Scan for the cell matching the given text and deliver its (x, y) coordinate at center. 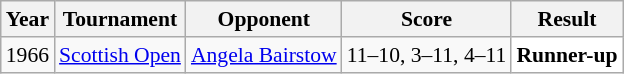
1966 (28, 55)
Score (427, 19)
Opponent (264, 19)
Tournament (120, 19)
Result (566, 19)
Year (28, 19)
Angela Bairstow (264, 55)
Scottish Open (120, 55)
11–10, 3–11, 4–11 (427, 55)
Runner-up (566, 55)
